Pinpoint the cell where the given text exists, returning its (X, Y) midpoint coordinate. 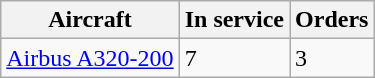
Aircraft (90, 20)
3 (332, 58)
Orders (332, 20)
7 (234, 58)
Airbus A320-200 (90, 58)
In service (234, 20)
